Search for the cell housing the specified text and yield its (X, Y) center coordinate. 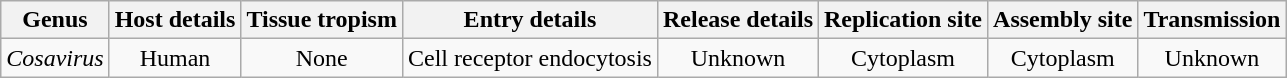
Transmission (1212, 20)
Human (175, 58)
Cell receptor endocytosis (530, 58)
Genus (55, 20)
Host details (175, 20)
Release details (738, 20)
Assembly site (1063, 20)
Tissue tropism (322, 20)
None (322, 58)
Entry details (530, 20)
Replication site (904, 20)
Cosavirus (55, 58)
